Find where the given text appears and provide that cell's center as [x, y] coordinate. 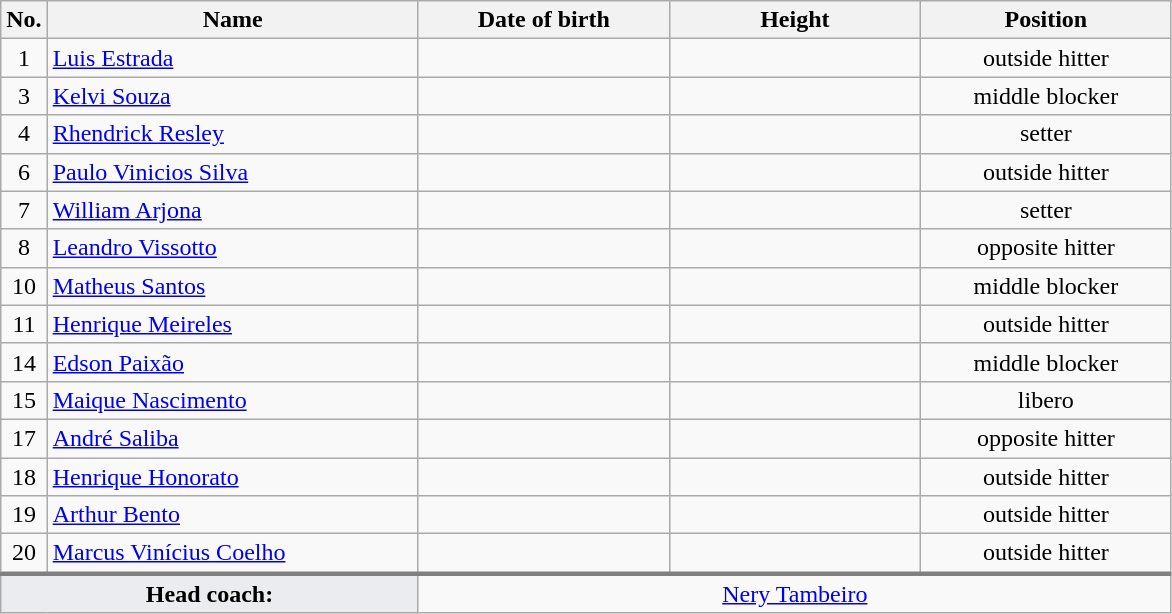
Date of birth [544, 20]
Maique Nascimento [232, 400]
Rhendrick Resley [232, 134]
11 [24, 324]
8 [24, 248]
4 [24, 134]
Head coach: [210, 593]
18 [24, 477]
1 [24, 58]
20 [24, 554]
Henrique Honorato [232, 477]
Edson Paixão [232, 362]
Paulo Vinicios Silva [232, 172]
19 [24, 515]
15 [24, 400]
10 [24, 286]
William Arjona [232, 210]
Leandro Vissotto [232, 248]
Matheus Santos [232, 286]
3 [24, 96]
Kelvi Souza [232, 96]
Henrique Meireles [232, 324]
17 [24, 438]
Height [794, 20]
libero [1046, 400]
Name [232, 20]
14 [24, 362]
No. [24, 20]
7 [24, 210]
6 [24, 172]
Arthur Bento [232, 515]
Marcus Vinícius Coelho [232, 554]
Luis Estrada [232, 58]
Position [1046, 20]
Nery Tambeiro [794, 593]
André Saliba [232, 438]
